Return the (X, Y) coordinate for the center point of the cell that contains the specified text.  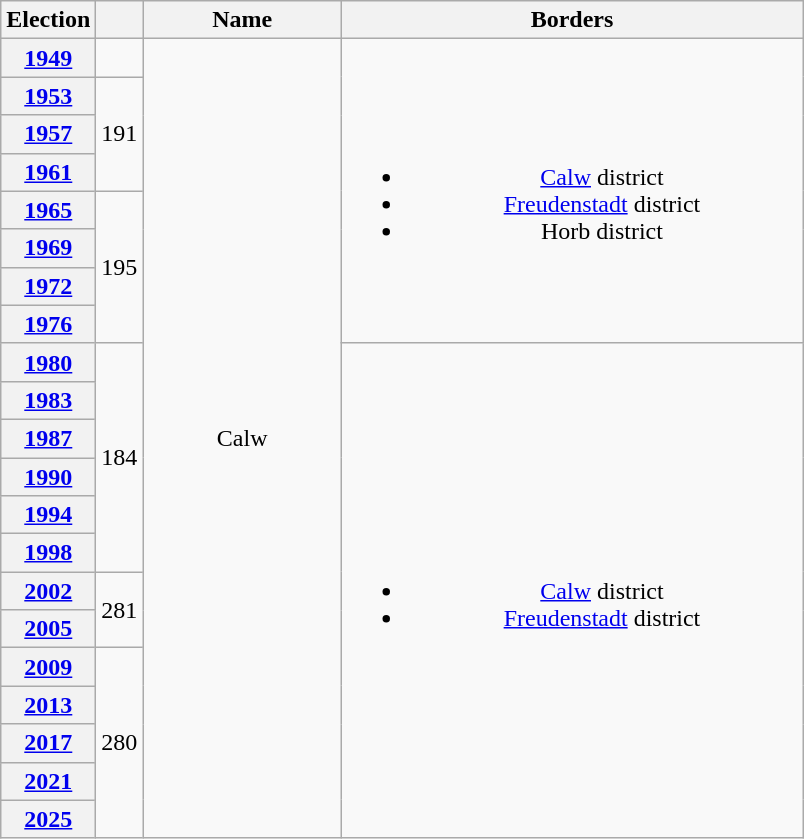
2002 (48, 591)
2013 (48, 705)
Calw (242, 438)
191 (120, 134)
281 (120, 610)
1998 (48, 553)
195 (120, 267)
1987 (48, 438)
1965 (48, 210)
1994 (48, 515)
1953 (48, 96)
2017 (48, 743)
2009 (48, 667)
Calw districtFreudenstadt district (572, 590)
Name (242, 20)
2021 (48, 781)
1983 (48, 400)
1969 (48, 248)
184 (120, 457)
1972 (48, 286)
Borders (572, 20)
2025 (48, 819)
Calw districtFreudenstadt districtHorb district (572, 191)
1976 (48, 324)
2005 (48, 629)
1980 (48, 362)
1961 (48, 172)
1990 (48, 477)
1957 (48, 134)
280 (120, 743)
Election (48, 20)
1949 (48, 58)
